Return (X, Y) of the center of cell containing provided text 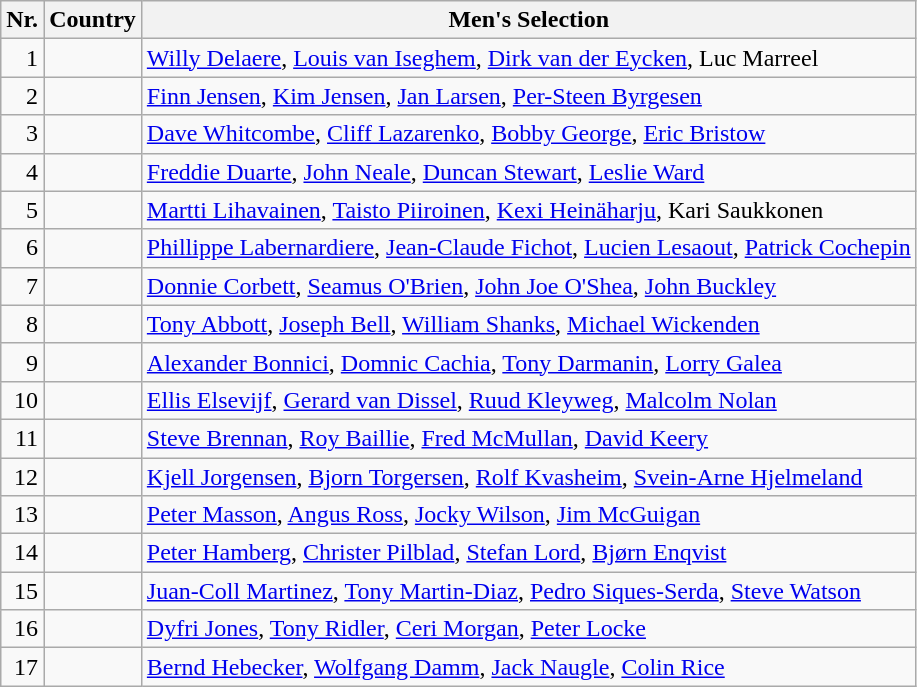
9 (22, 362)
Tony Abbott, Joseph Bell, William Shanks, Michael Wickenden (528, 324)
1 (22, 58)
16 (22, 629)
Finn Jensen, Kim Jensen, Jan Larsen, Per-Steen Byrgesen (528, 96)
Peter Masson, Angus Ross, Jocky Wilson, Jim McGuigan (528, 515)
10 (22, 400)
Peter Hamberg, Christer Pilblad, Stefan Lord, Bjørn Enqvist (528, 553)
5 (22, 210)
Donnie Corbett, Seamus O'Brien, John Joe O'Shea, John Buckley (528, 286)
Willy Delaere, Louis van Iseghem, Dirk van der Eycken, Luc Marreel (528, 58)
Bernd Hebecker, Wolfgang Damm, Jack Naugle, Colin Rice (528, 667)
Men's Selection (528, 20)
Juan-Coll Martinez, Tony Martin-Diaz, Pedro Siques-Serda, Steve Watson (528, 591)
7 (22, 286)
11 (22, 438)
14 (22, 553)
Nr. (22, 20)
4 (22, 172)
Kjell Jorgensen, Bjorn Torgersen, Rolf Kvasheim, Svein-Arne Hjelmeland (528, 477)
Phillippe Labernardiere, Jean-Claude Fichot, Lucien Lesaout, Patrick Cochepin (528, 248)
3 (22, 134)
6 (22, 248)
Country (93, 20)
Dyfri Jones, Tony Ridler, Ceri Morgan, Peter Locke (528, 629)
Ellis Elsevijf, Gerard van Dissel, Ruud Kleyweg, Malcolm Nolan (528, 400)
Martti Lihavainen, Taisto Piiroinen, Kexi Heinäharju, Kari Saukkonen (528, 210)
Alexander Bonnici, Domnic Cachia, Tony Darmanin, Lorry Galea (528, 362)
Steve Brennan, Roy Baillie, Fred McMullan, David Keery (528, 438)
13 (22, 515)
15 (22, 591)
8 (22, 324)
12 (22, 477)
17 (22, 667)
2 (22, 96)
Dave Whitcombe, Cliff Lazarenko, Bobby George, Eric Bristow (528, 134)
Freddie Duarte, John Neale, Duncan Stewart, Leslie Ward (528, 172)
